Return the [X, Y] coordinate for the center point of the cell that contains the specified text.  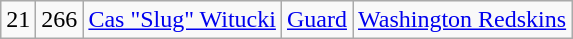
21 [18, 20]
266 [60, 20]
Guard [316, 20]
Washington Redskins [462, 20]
Cas "Slug" Witucki [182, 20]
